Extract the (x, y) coordinate from the center of the cell holding the provided text.  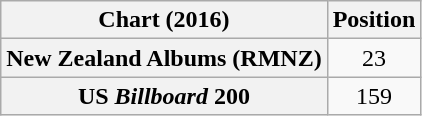
Position (374, 20)
Chart (2016) (164, 20)
New Zealand Albums (RMNZ) (164, 58)
US Billboard 200 (164, 96)
23 (374, 58)
159 (374, 96)
